Return [x, y] of the center of cell containing provided text 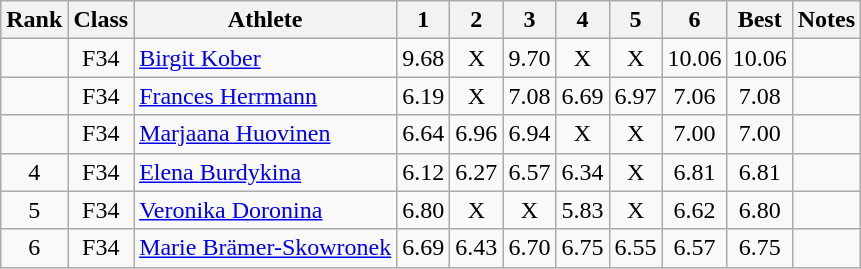
Frances Herrmann [266, 96]
Marie Brämer-Skowronek [266, 248]
6.64 [424, 134]
6.62 [694, 210]
6.27 [476, 172]
6.43 [476, 248]
5.83 [582, 210]
3 [530, 20]
6.96 [476, 134]
Birgit Kober [266, 58]
Athlete [266, 20]
Marjaana Huovinen [266, 134]
6.70 [530, 248]
6.19 [424, 96]
6.12 [424, 172]
Class [101, 20]
1 [424, 20]
2 [476, 20]
9.68 [424, 58]
Notes [826, 20]
9.70 [530, 58]
6.55 [636, 248]
7.06 [694, 96]
6.34 [582, 172]
Elena Burdykina [266, 172]
6.97 [636, 96]
Rank [34, 20]
6.94 [530, 134]
Best [760, 20]
Veronika Doronina [266, 210]
